Locate the cell with the specified text and output its [x, y] center coordinate. 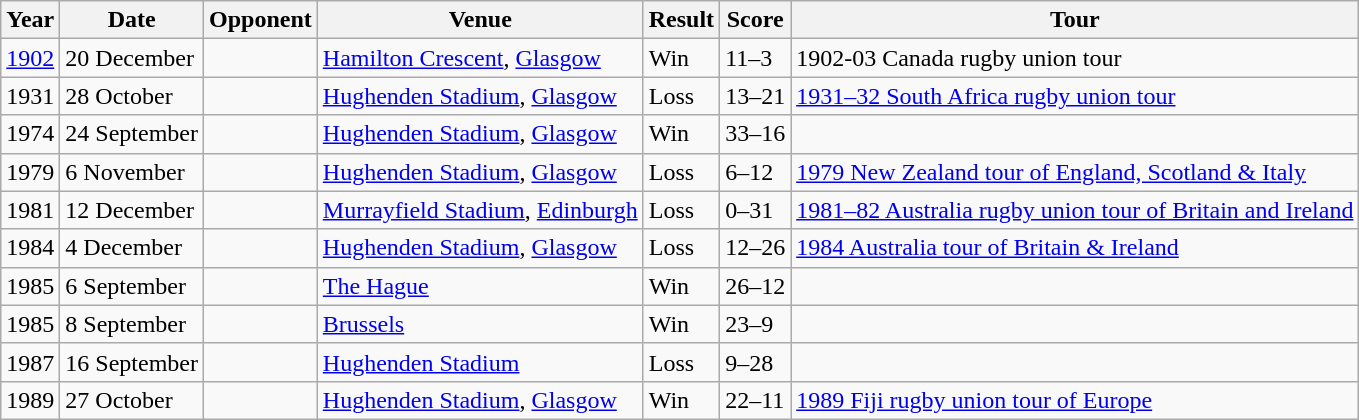
6 September [132, 286]
Opponent [261, 20]
Tour [1075, 20]
1989 Fiji rugby union tour of Europe [1075, 400]
1979 [30, 172]
6–12 [756, 172]
Result [681, 20]
Venue [480, 20]
1987 [30, 362]
26–12 [756, 286]
1984 [30, 248]
12 December [132, 210]
Score [756, 20]
Murrayfield Stadium, Edinburgh [480, 210]
28 October [132, 96]
27 October [132, 400]
4 December [132, 248]
1981 [30, 210]
0–31 [756, 210]
8 September [132, 324]
1931–32 South Africa rugby union tour [1075, 96]
1902-03 Canada rugby union tour [1075, 58]
24 September [132, 134]
33–16 [756, 134]
6 November [132, 172]
Hughenden Stadium [480, 362]
1979 New Zealand tour of England, Scotland & Italy [1075, 172]
1984 Australia tour of Britain & Ireland [1075, 248]
16 September [132, 362]
Date [132, 20]
1981–82 Australia rugby union tour of Britain and Ireland [1075, 210]
The Hague [480, 286]
13–21 [756, 96]
Hamilton Crescent, Glasgow [480, 58]
9–28 [756, 362]
Brussels [480, 324]
23–9 [756, 324]
11–3 [756, 58]
22–11 [756, 400]
Year [30, 20]
1974 [30, 134]
12–26 [756, 248]
1931 [30, 96]
20 December [132, 58]
1902 [30, 58]
1989 [30, 400]
